Search for the cell housing the specified text and yield its (x, y) center coordinate. 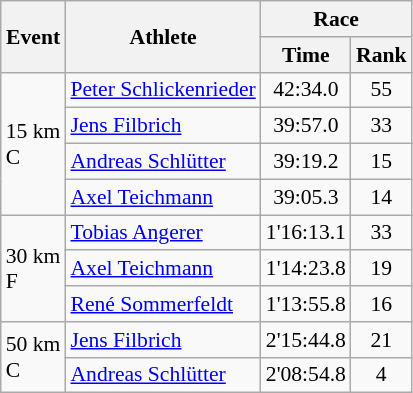
30 km F (34, 268)
50 km C (34, 358)
1'16:13.1 (306, 233)
4 (382, 375)
Race (336, 19)
2'15:44.8 (306, 340)
16 (382, 304)
21 (382, 340)
19 (382, 269)
René Sommerfeldt (162, 304)
39:19.2 (306, 162)
Time (306, 55)
1'14:23.8 (306, 269)
Athlete (162, 36)
Tobias Angerer (162, 233)
2'08:54.8 (306, 375)
Rank (382, 55)
39:57.0 (306, 126)
15 km C (34, 143)
1'13:55.8 (306, 304)
55 (382, 90)
14 (382, 197)
Event (34, 36)
39:05.3 (306, 197)
42:34.0 (306, 90)
15 (382, 162)
Peter Schlickenrieder (162, 90)
